Provide the (X, Y) coordinate of the cell's center where the given text is located.  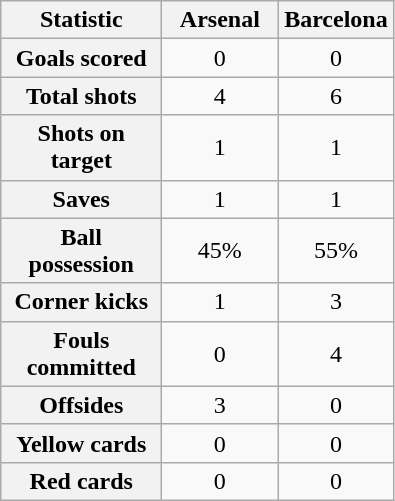
Barcelona (336, 20)
55% (336, 250)
6 (336, 96)
Offsides (82, 405)
Ball possession (82, 250)
Corner kicks (82, 302)
Statistic (82, 20)
Yellow cards (82, 443)
Shots on target (82, 148)
Fouls committed (82, 354)
Goals scored (82, 58)
45% (220, 250)
Total shots (82, 96)
Saves (82, 199)
Red cards (82, 481)
Arsenal (220, 20)
